Search for the cell housing the specified text and yield its (x, y) center coordinate. 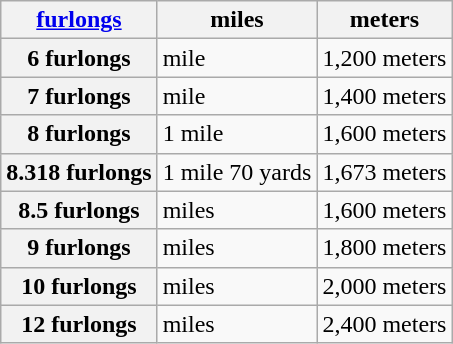
10 furlongs (79, 286)
8.5 furlongs (79, 210)
meters (384, 20)
2,000 meters (384, 286)
12 furlongs (79, 324)
7 furlongs (79, 96)
8.318 furlongs (79, 172)
1,673 meters (384, 172)
furlongs (79, 20)
1,400 meters (384, 96)
1 mile 70 yards (237, 172)
6 furlongs (79, 58)
1,200 meters (384, 58)
9 furlongs (79, 248)
1 mile (237, 134)
1,800 meters (384, 248)
8 furlongs (79, 134)
2,400 meters (384, 324)
